Determine the (X, Y) coordinate at the center of the cell enclosing the given text.  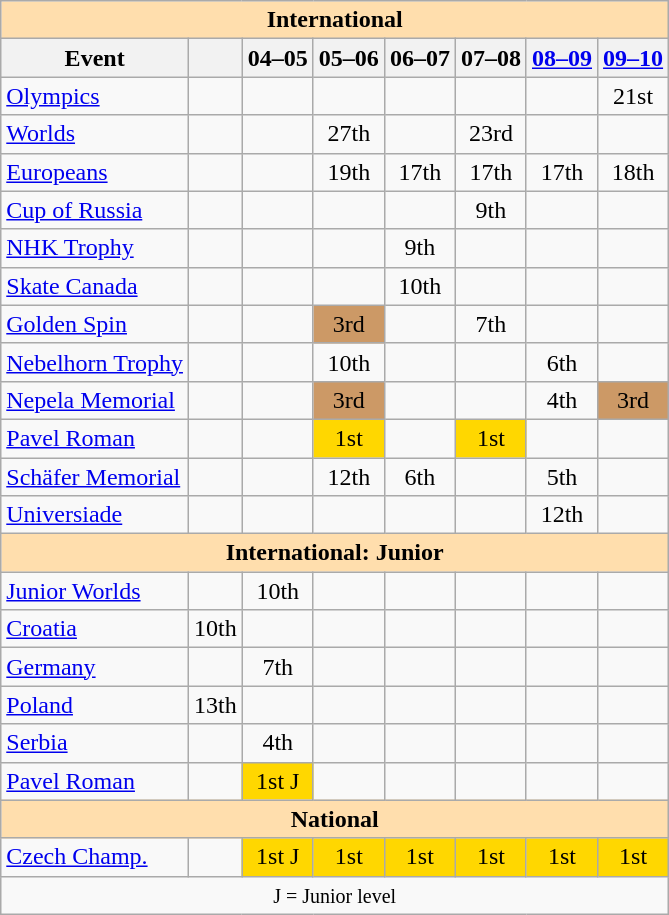
07–08 (490, 58)
Worlds (95, 134)
Europeans (95, 172)
Czech Champ. (95, 857)
National (335, 819)
04–05 (278, 58)
09–10 (634, 58)
05–06 (348, 58)
Poland (95, 705)
13th (215, 705)
23rd (490, 134)
27th (348, 134)
21st (634, 96)
Event (95, 58)
08–09 (562, 58)
Schäfer Memorial (95, 477)
Nepela Memorial (95, 400)
Junior Worlds (95, 591)
International: Junior (335, 553)
NHK Trophy (95, 248)
Serbia (95, 743)
19th (348, 172)
06–07 (420, 58)
International (335, 20)
Germany (95, 667)
5th (562, 477)
Nebelhorn Trophy (95, 362)
Croatia (95, 629)
Cup of Russia (95, 210)
Universiade (95, 515)
Olympics (95, 96)
18th (634, 172)
J = Junior level (335, 895)
Golden Spin (95, 324)
Skate Canada (95, 286)
